Locate the cell with the specified text and output its [X, Y] center coordinate. 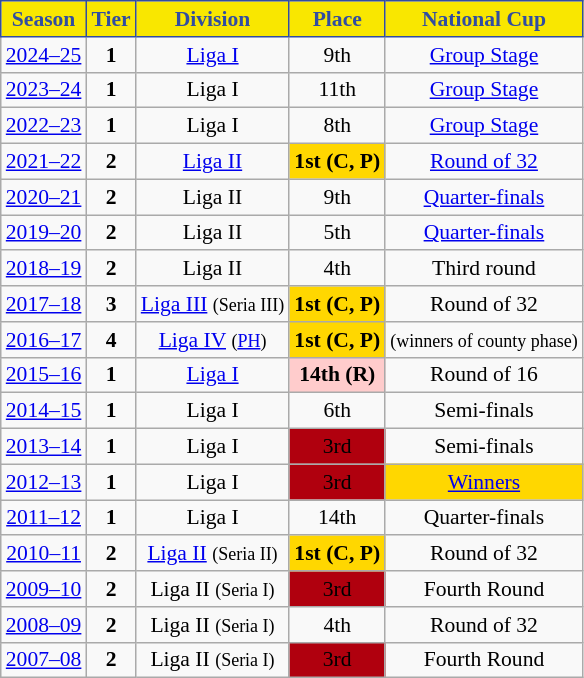
Liga II (Seria II) [213, 554]
Round of 16 [484, 375]
2024–25 [44, 55]
2019–20 [44, 233]
2018–19 [44, 269]
11th [337, 90]
2010–11 [44, 554]
5th [337, 233]
Division [213, 19]
Winners [484, 482]
8th [337, 126]
2021–22 [44, 162]
Tier [110, 19]
Liga IV (PH) [213, 340]
Liga III (Seria III) [213, 304]
National Cup [484, 19]
2007–08 [44, 660]
2022–23 [44, 126]
6th [337, 411]
3 [110, 304]
2015–16 [44, 375]
(winners of county phase) [484, 340]
2017–18 [44, 304]
Third round [484, 269]
14th (R) [337, 375]
2020–21 [44, 197]
4 [110, 340]
2008–09 [44, 625]
2016–17 [44, 340]
2014–15 [44, 411]
2023–24 [44, 90]
Season [44, 19]
Place [337, 19]
14th [337, 518]
2009–10 [44, 589]
2012–13 [44, 482]
2011–12 [44, 518]
2013–14 [44, 447]
